Provide the [x, y] coordinate of the cell's center where the given text is located.  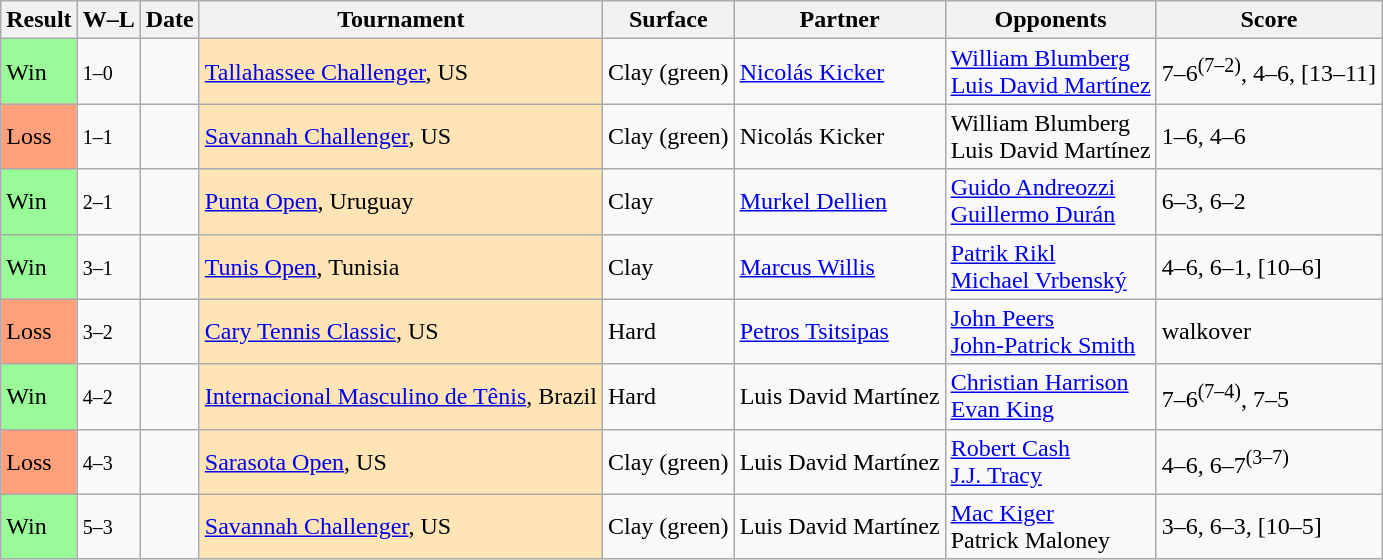
4–6, 6–7(3–7) [1268, 462]
3–2 [108, 332]
Christian Harrison Evan King [1050, 396]
Internacional Masculino de Tênis, Brazil [400, 396]
Cary Tennis Classic, US [400, 332]
Petros Tsitsipas [840, 332]
Opponents [1050, 20]
7–6(7–4), 7–5 [1268, 396]
1–0 [108, 72]
7–6(7–2), 4–6, [13–11] [1268, 72]
4–2 [108, 396]
Patrik Rikl Michael Vrbenský [1050, 266]
Tunis Open, Tunisia [400, 266]
Guido Andreozzi Guillermo Durán [1050, 202]
1–1 [108, 136]
Robert Cash J.J. Tracy [1050, 462]
Murkel Dellien [840, 202]
W–L [108, 20]
Marcus Willis [840, 266]
Tallahassee Challenger, US [400, 72]
5–3 [108, 526]
Tournament [400, 20]
Result [39, 20]
4–3 [108, 462]
John Peers John-Patrick Smith [1050, 332]
Sarasota Open, US [400, 462]
Score [1268, 20]
walkover [1268, 332]
4–6, 6–1, [10–6] [1268, 266]
Date [170, 20]
1–6, 4–6 [1268, 136]
Mac Kiger Patrick Maloney [1050, 526]
2–1 [108, 202]
3–1 [108, 266]
Punta Open, Uruguay [400, 202]
Surface [668, 20]
6–3, 6–2 [1268, 202]
3–6, 6–3, [10–5] [1268, 526]
Partner [840, 20]
